Return (X, Y) of the center of cell containing provided text 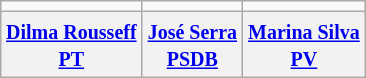
José Serra PSDB (192, 44)
Dilma Rousseff PT (72, 44)
Marina Silva PV (304, 44)
